Extract the [x, y] coordinate from the center of the cell holding the provided text.  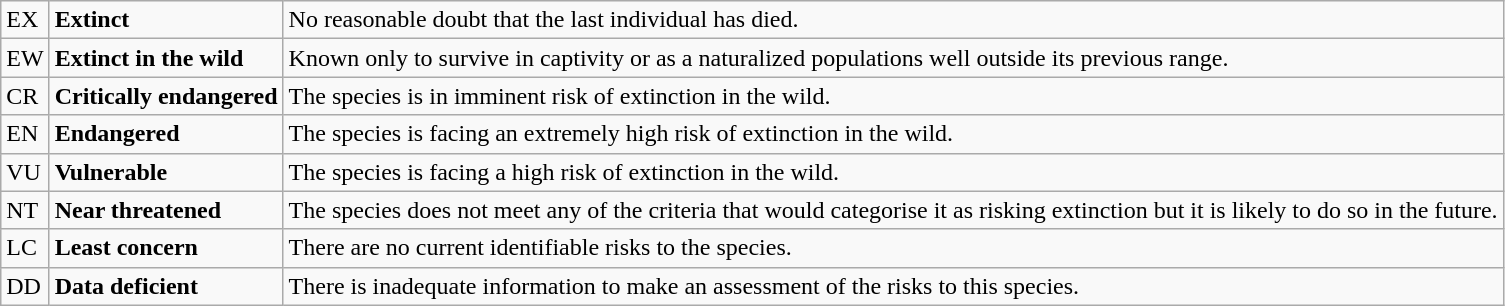
There is inadequate information to make an assessment of the risks to this species. [893, 286]
EN [25, 134]
Least concern [166, 248]
Extinct [166, 20]
Known only to survive in captivity or as a naturalized populations well outside its previous range. [893, 58]
The species is facing a high risk of extinction in the wild. [893, 172]
EW [25, 58]
No reasonable doubt that the last individual has died. [893, 20]
Endangered [166, 134]
Critically endangered [166, 96]
LC [25, 248]
Near threatened [166, 210]
Data deficient [166, 286]
DD [25, 286]
NT [25, 210]
Extinct in the wild [166, 58]
VU [25, 172]
There are no current identifiable risks to the species. [893, 248]
The species is in imminent risk of extinction in the wild. [893, 96]
The species does not meet any of the criteria that would categorise it as risking extinction but it is likely to do so in the future. [893, 210]
The species is facing an extremely high risk of extinction in the wild. [893, 134]
EX [25, 20]
Vulnerable [166, 172]
CR [25, 96]
